Output the [x, y] coordinate of the center of the cell containing the given text.  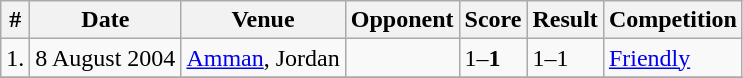
Date [106, 20]
# [16, 20]
1. [16, 58]
Competition [672, 20]
8 August 2004 [106, 58]
Amman, Jordan [263, 58]
Opponent [402, 20]
Venue [263, 20]
Friendly [672, 58]
Result [565, 20]
Score [493, 20]
